Identify which cell holds the provided text, then report its [x, y] central coordinate. 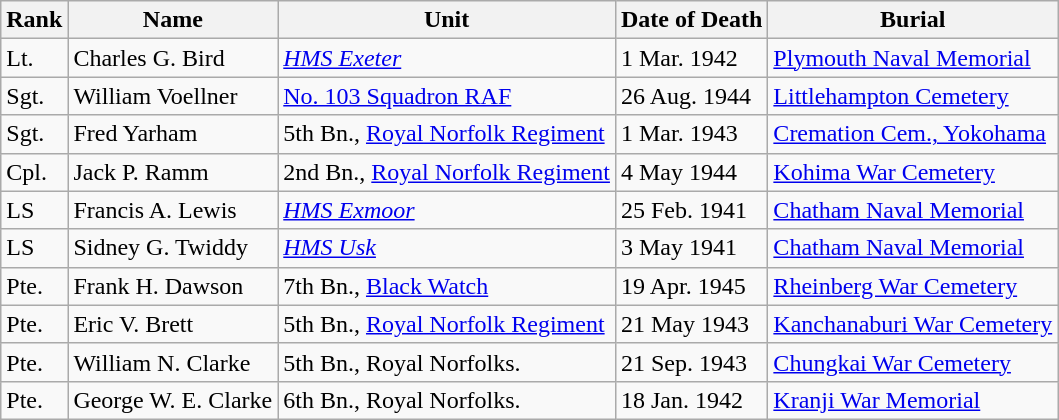
William N. Clarke [173, 362]
HMS Usk [447, 248]
Lt. [34, 58]
HMS Exmoor [447, 210]
Cremation Cem., Yokohama [913, 134]
Kranji War Memorial [913, 400]
26 Aug. 1944 [691, 96]
No. 103 Squadron RAF [447, 96]
Jack P. Ramm [173, 172]
2nd Bn., Royal Norfolk Regiment [447, 172]
Date of Death [691, 20]
21 May 1943 [691, 324]
21 Sep. 1943 [691, 362]
Unit [447, 20]
5th Bn., Royal Norfolks. [447, 362]
Francis A. Lewis [173, 210]
Sidney G. Twiddy [173, 248]
Kanchanaburi War Cemetery [913, 324]
Kohima War Cemetery [913, 172]
Name [173, 20]
William Voellner [173, 96]
Eric V. Brett [173, 324]
Littlehampton Cemetery [913, 96]
HMS Exeter [447, 58]
Chungkai War Cemetery [913, 362]
George W. E. Clarke [173, 400]
3 May 1941 [691, 248]
Plymouth Naval Memorial [913, 58]
6th Bn., Royal Norfolks. [447, 400]
1 Mar. 1943 [691, 134]
Fred Yarham [173, 134]
1 Mar. 1942 [691, 58]
Rheinberg War Cemetery [913, 286]
19 Apr. 1945 [691, 286]
18 Jan. 1942 [691, 400]
Frank H. Dawson [173, 286]
Charles G. Bird [173, 58]
25 Feb. 1941 [691, 210]
4 May 1944 [691, 172]
Rank [34, 20]
Cpl. [34, 172]
7th Bn., Black Watch [447, 286]
Burial [913, 20]
